Extract the [X, Y] coordinate from the center of the cell holding the provided text.  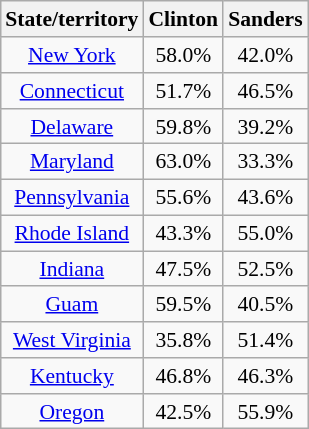
Clinton [183, 19]
47.5% [183, 269]
43.6% [266, 197]
Rhode Island [72, 233]
New York [72, 55]
51.7% [183, 91]
59.8% [183, 126]
Indiana [72, 269]
59.5% [183, 304]
55.9% [266, 411]
33.3% [266, 162]
46.3% [266, 376]
Kentucky [72, 376]
40.5% [266, 304]
Guam [72, 304]
43.3% [183, 233]
Sanders [266, 19]
46.5% [266, 91]
West Virginia [72, 340]
42.0% [266, 55]
39.2% [266, 126]
Oregon [72, 411]
52.5% [266, 269]
35.8% [183, 340]
Connecticut [72, 91]
63.0% [183, 162]
55.6% [183, 197]
51.4% [266, 340]
55.0% [266, 233]
Delaware [72, 126]
46.8% [183, 376]
State/territory [72, 19]
Maryland [72, 162]
42.5% [183, 411]
Pennsylvania [72, 197]
58.0% [183, 55]
